Find where the given text appears and provide that cell's center as [x, y] coordinate. 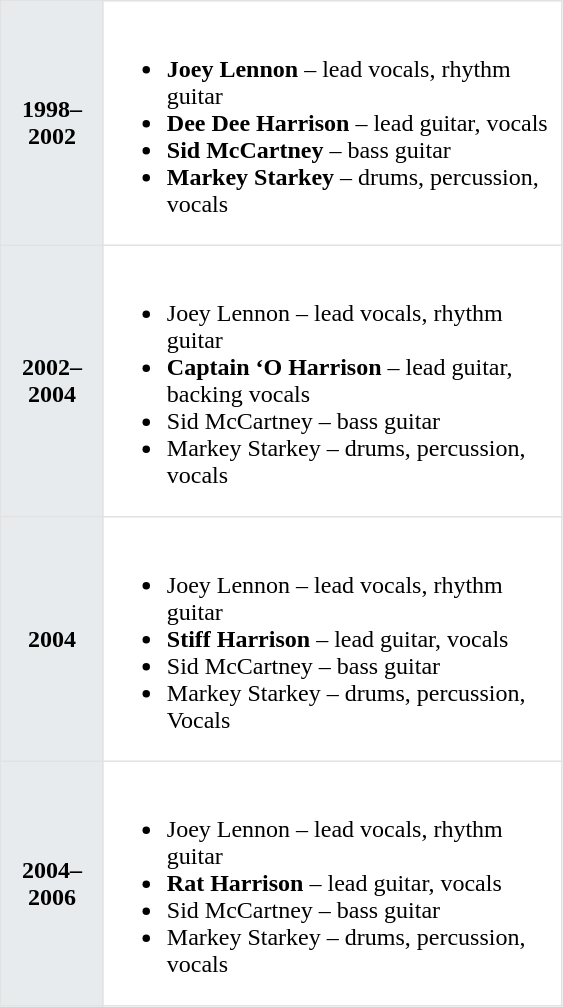
Joey Lennon – lead vocals, rhythm guitarStiff Harrison – lead guitar, vocalsSid McCartney – bass guitarMarkey Starkey – drums, percussion, Vocals [332, 639]
Joey Lennon – lead vocals, rhythm guitarRat Harrison – lead guitar, vocalsSid McCartney – bass guitarMarkey Starkey – drums, percussion, vocals [332, 883]
2004–2006 [52, 883]
2002–2004 [52, 381]
2004 [52, 639]
1998–2002 [52, 123]
Joey Lennon – lead vocals, rhythm guitarDee Dee Harrison – lead guitar, vocalsSid McCartney – bass guitarMarkey Starkey – drums, percussion, vocals [332, 123]
